Scan for the cell matching the given text and deliver its (x, y) coordinate at center. 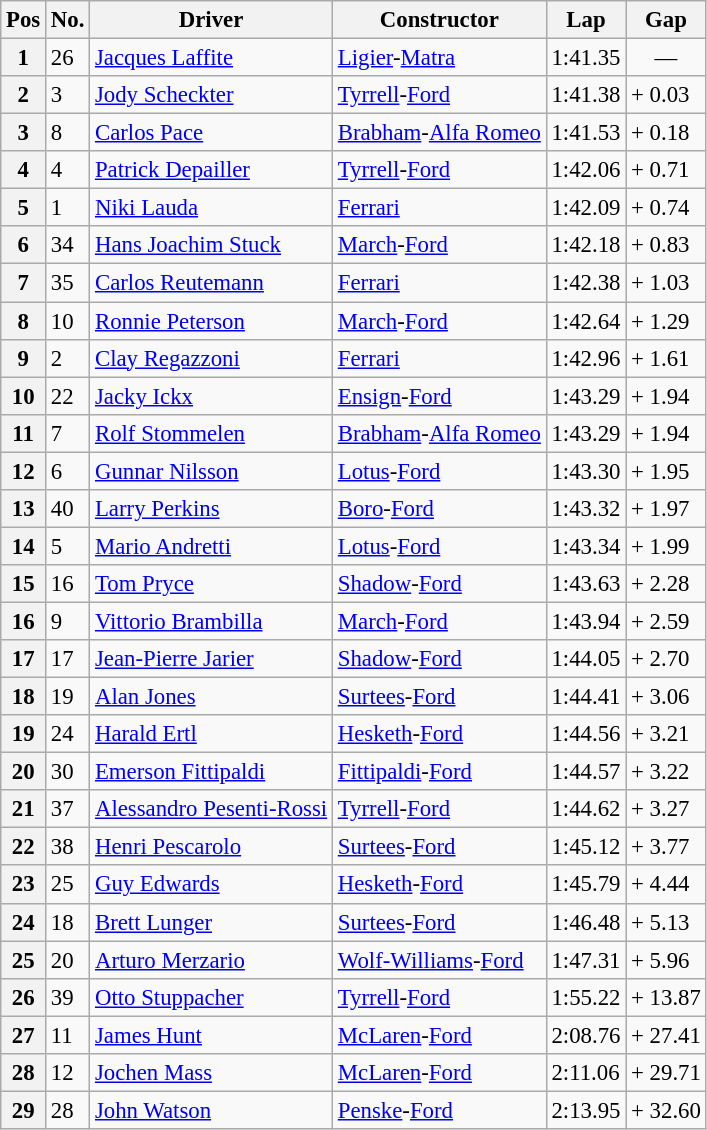
35 (68, 283)
+ 0.18 (666, 133)
1:41.53 (586, 133)
30 (68, 772)
1:42.18 (586, 245)
Gunnar Nilsson (212, 471)
+ 27.41 (666, 1035)
1:43.32 (586, 509)
2:11.06 (586, 1073)
38 (68, 847)
Otto Stuppacher (212, 997)
+ 3.21 (666, 734)
— (666, 58)
1:44.56 (586, 734)
+ 0.74 (666, 208)
1:44.41 (586, 697)
Vittorio Brambilla (212, 621)
13 (24, 509)
Gap (666, 20)
40 (68, 509)
Larry Perkins (212, 509)
14 (24, 546)
Jacky Ickx (212, 396)
Ensign-Ford (439, 396)
John Watson (212, 1110)
+ 0.03 (666, 95)
Fittipaldi-Ford (439, 772)
1:43.30 (586, 471)
+ 5.13 (666, 922)
15 (24, 584)
Lap (586, 20)
Jody Scheckter (212, 95)
Pos (24, 20)
1:43.94 (586, 621)
Rolf Stommelen (212, 433)
Constructor (439, 20)
Penske-Ford (439, 1110)
+ 1.29 (666, 321)
+ 3.22 (666, 772)
+ 1.99 (666, 546)
+ 1.03 (666, 283)
+ 3.06 (666, 697)
Alan Jones (212, 697)
27 (24, 1035)
34 (68, 245)
Wolf-Williams-Ford (439, 960)
39 (68, 997)
+ 29.71 (666, 1073)
Clay Regazzoni (212, 358)
+ 1.95 (666, 471)
Hans Joachim Stuck (212, 245)
1:41.38 (586, 95)
1:43.34 (586, 546)
2:13.95 (586, 1110)
+ 1.61 (666, 358)
1:44.62 (586, 809)
1:41.35 (586, 58)
Henri Pescarolo (212, 847)
James Hunt (212, 1035)
+ 2.59 (666, 621)
1:42.38 (586, 283)
1:44.05 (586, 659)
37 (68, 809)
Brett Lunger (212, 922)
Harald Ertl (212, 734)
1:46.48 (586, 922)
+ 2.70 (666, 659)
Emerson Fittipaldi (212, 772)
21 (24, 809)
Patrick Depailler (212, 170)
2:08.76 (586, 1035)
Jacques Laffite (212, 58)
+ 3.27 (666, 809)
Carlos Reutemann (212, 283)
+ 1.97 (666, 509)
1:44.57 (586, 772)
Guy Edwards (212, 885)
Carlos Pace (212, 133)
Alessandro Pesenti-Rossi (212, 809)
1:42.09 (586, 208)
Boro-Ford (439, 509)
1:42.96 (586, 358)
No. (68, 20)
Arturo Merzario (212, 960)
23 (24, 885)
1:43.63 (586, 584)
1:45.79 (586, 885)
Ronnie Peterson (212, 321)
Tom Pryce (212, 584)
29 (24, 1110)
Jochen Mass (212, 1073)
+ 2.28 (666, 584)
+ 32.60 (666, 1110)
1:45.12 (586, 847)
+ 0.83 (666, 245)
+ 5.96 (666, 960)
Niki Lauda (212, 208)
+ 4.44 (666, 885)
1:47.31 (586, 960)
Mario Andretti (212, 546)
+ 13.87 (666, 997)
1:55.22 (586, 997)
Jean-Pierre Jarier (212, 659)
Driver (212, 20)
Ligier-Matra (439, 58)
+ 3.77 (666, 847)
1:42.06 (586, 170)
+ 0.71 (666, 170)
1:42.64 (586, 321)
